Scan for the cell matching the given text and deliver its [X, Y] coordinate at center. 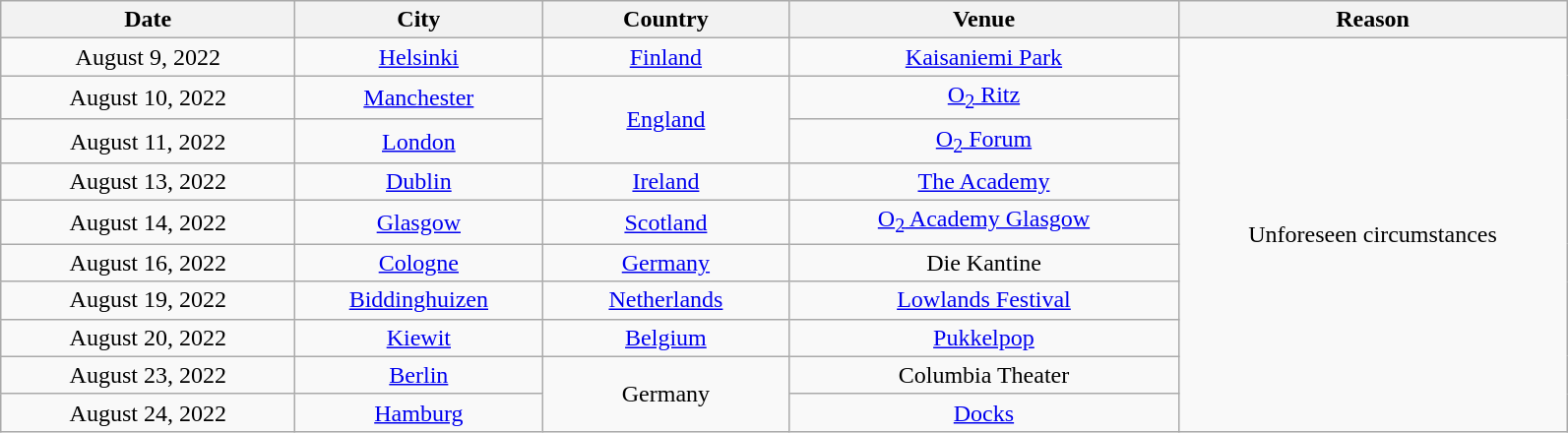
Manchester [419, 97]
Kiewit [419, 338]
Venue [984, 20]
August 14, 2022 [148, 222]
August 19, 2022 [148, 300]
Country [665, 20]
Docks [984, 412]
O2 Ritz [984, 97]
Lowlands Festival [984, 300]
August 9, 2022 [148, 57]
August 13, 2022 [148, 182]
England [665, 120]
Finland [665, 57]
O2 Forum [984, 141]
Scotland [665, 222]
August 11, 2022 [148, 141]
Glasgow [419, 222]
Helsinki [419, 57]
Belgium [665, 338]
August 20, 2022 [148, 338]
Netherlands [665, 300]
City [419, 20]
Ireland [665, 182]
Hamburg [419, 412]
Columbia Theater [984, 375]
O2 Academy Glasgow [984, 222]
August 23, 2022 [148, 375]
August 16, 2022 [148, 263]
August 10, 2022 [148, 97]
London [419, 141]
Unforeseen circumstances [1372, 234]
The Academy [984, 182]
Die Kantine [984, 263]
Pukkelpop [984, 338]
Cologne [419, 263]
Dublin [419, 182]
Date [148, 20]
Reason [1372, 20]
Biddinghuizen [419, 300]
Kaisaniemi Park [984, 57]
Berlin [419, 375]
August 24, 2022 [148, 412]
